For the text-containing cell, return its midpoint in (x, y) coordinate format. 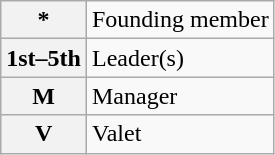
Founding member (180, 20)
V (44, 134)
Valet (180, 134)
M (44, 96)
Leader(s) (180, 58)
1st–5th (44, 58)
* (44, 20)
Manager (180, 96)
